Return [X, Y] of the center of cell containing provided text 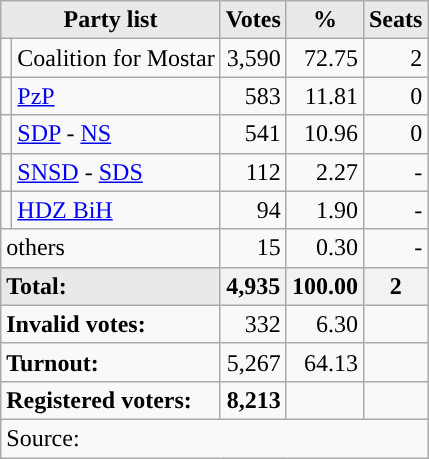
Party list [110, 20]
Source: [214, 438]
4,935 [253, 286]
100.00 [324, 286]
72.75 [324, 58]
64.13 [324, 362]
HDZ BiH [116, 210]
others [110, 248]
3,590 [253, 58]
SNSD - SDS [116, 172]
541 [253, 134]
11.81 [324, 96]
Seats [395, 20]
Turnout: [110, 362]
Coalition for Mostar [116, 58]
583 [253, 96]
8,213 [253, 400]
0.30 [324, 248]
% [324, 20]
PzP [116, 96]
Invalid votes: [110, 324]
15 [253, 248]
Registered voters: [110, 400]
5,267 [253, 362]
Votes [253, 20]
Total: [110, 286]
2.27 [324, 172]
112 [253, 172]
94 [253, 210]
1.90 [324, 210]
6.30 [324, 324]
SDP - NS [116, 134]
332 [253, 324]
10.96 [324, 134]
